From the cell containing the given text, extract its center point as (x, y) coordinate. 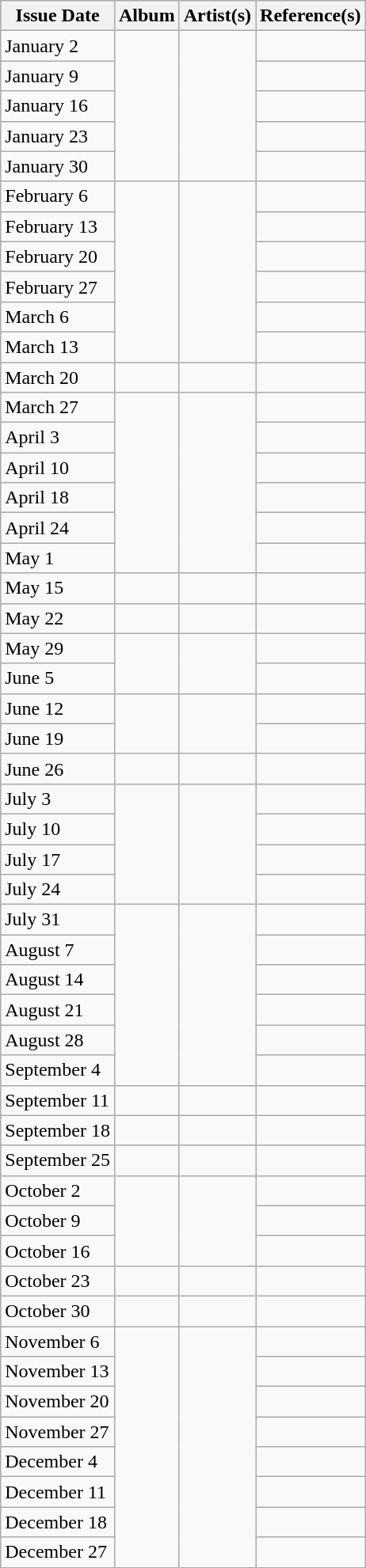
November 13 (58, 1372)
October 30 (58, 1311)
September 11 (58, 1100)
December 11 (58, 1492)
June 12 (58, 708)
October 23 (58, 1281)
January 2 (58, 46)
March 20 (58, 378)
April 24 (58, 528)
May 29 (58, 648)
February 20 (58, 256)
October 2 (58, 1190)
March 13 (58, 347)
November 27 (58, 1432)
July 10 (58, 829)
July 17 (58, 859)
August 28 (58, 1040)
Reference(s) (311, 16)
July 24 (58, 890)
June 5 (58, 678)
July 3 (58, 799)
September 25 (58, 1160)
April 3 (58, 438)
September 18 (58, 1130)
August 21 (58, 1010)
January 16 (58, 106)
Artist(s) (217, 16)
November 20 (58, 1402)
December 4 (58, 1462)
August 14 (58, 980)
October 9 (58, 1221)
January 9 (58, 76)
January 23 (58, 136)
April 10 (58, 468)
May 15 (58, 588)
February 27 (58, 287)
April 18 (58, 498)
November 6 (58, 1342)
December 27 (58, 1552)
September 4 (58, 1070)
May 1 (58, 558)
August 7 (58, 950)
February 6 (58, 196)
June 19 (58, 738)
March 27 (58, 408)
May 22 (58, 618)
December 18 (58, 1522)
Album (147, 16)
July 31 (58, 920)
February 13 (58, 226)
October 16 (58, 1251)
Issue Date (58, 16)
June 26 (58, 769)
March 6 (58, 317)
January 30 (58, 166)
